Extract the (x, y) coordinate from the center of the cell holding the provided text.  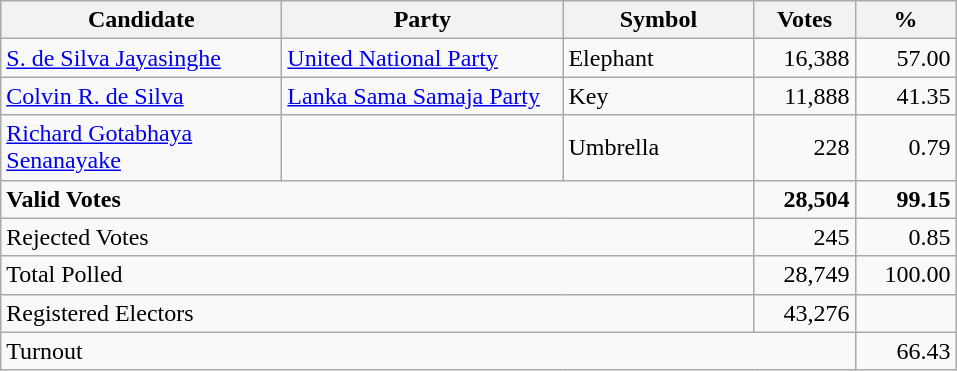
0.79 (906, 148)
Richard Gotabhaya Senanayake (142, 148)
United National Party (422, 58)
Registered Electors (378, 313)
Votes (804, 20)
99.15 (906, 199)
Party (422, 20)
41.35 (906, 96)
43,276 (804, 313)
Elephant (658, 58)
245 (804, 237)
100.00 (906, 275)
57.00 (906, 58)
66.43 (906, 351)
228 (804, 148)
Symbol (658, 20)
Key (658, 96)
Colvin R. de Silva (142, 96)
S. de Silva Jayasinghe (142, 58)
Lanka Sama Samaja Party (422, 96)
28,749 (804, 275)
% (906, 20)
16,388 (804, 58)
11,888 (804, 96)
28,504 (804, 199)
Valid Votes (378, 199)
Turnout (428, 351)
0.85 (906, 237)
Total Polled (378, 275)
Rejected Votes (378, 237)
Umbrella (658, 148)
Candidate (142, 20)
